For the text-containing cell, return its midpoint in (X, Y) coordinate format. 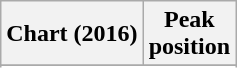
Chart (2016) (72, 34)
Peak position (189, 34)
